Capture the cell that displays the provided text and extract its [X, Y] central coordinate. 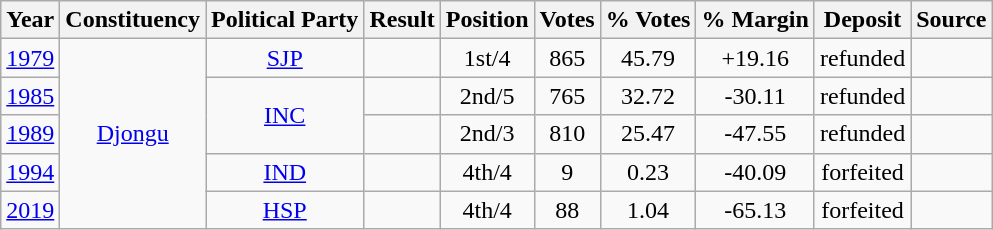
1994 [30, 172]
Votes [567, 20]
Result [402, 20]
2019 [30, 210]
9 [567, 172]
45.79 [648, 58]
HSP [285, 210]
1985 [30, 96]
Source [952, 20]
Deposit [862, 20]
-65.13 [755, 210]
SJP [285, 58]
% Margin [755, 20]
1st/4 [487, 58]
1.04 [648, 210]
810 [567, 134]
1979 [30, 58]
865 [567, 58]
1989 [30, 134]
Position [487, 20]
Political Party [285, 20]
765 [567, 96]
-30.11 [755, 96]
Djongu [133, 134]
INC [285, 115]
+19.16 [755, 58]
32.72 [648, 96]
% Votes [648, 20]
Year [30, 20]
25.47 [648, 134]
88 [567, 210]
2nd/3 [487, 134]
-40.09 [755, 172]
Constituency [133, 20]
0.23 [648, 172]
2nd/5 [487, 96]
IND [285, 172]
-47.55 [755, 134]
